For the text-containing cell, return its midpoint in [X, Y] coordinate format. 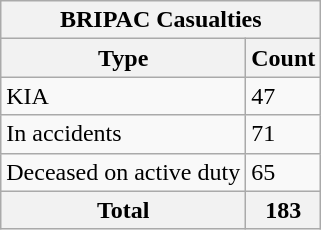
183 [284, 210]
Deceased on active duty [124, 172]
Type [124, 58]
BRIPAC Casualties [161, 20]
KIA [124, 96]
Total [124, 210]
Count [284, 58]
65 [284, 172]
71 [284, 134]
In accidents [124, 134]
47 [284, 96]
